Identify which cell holds the provided text, then report its (x, y) central coordinate. 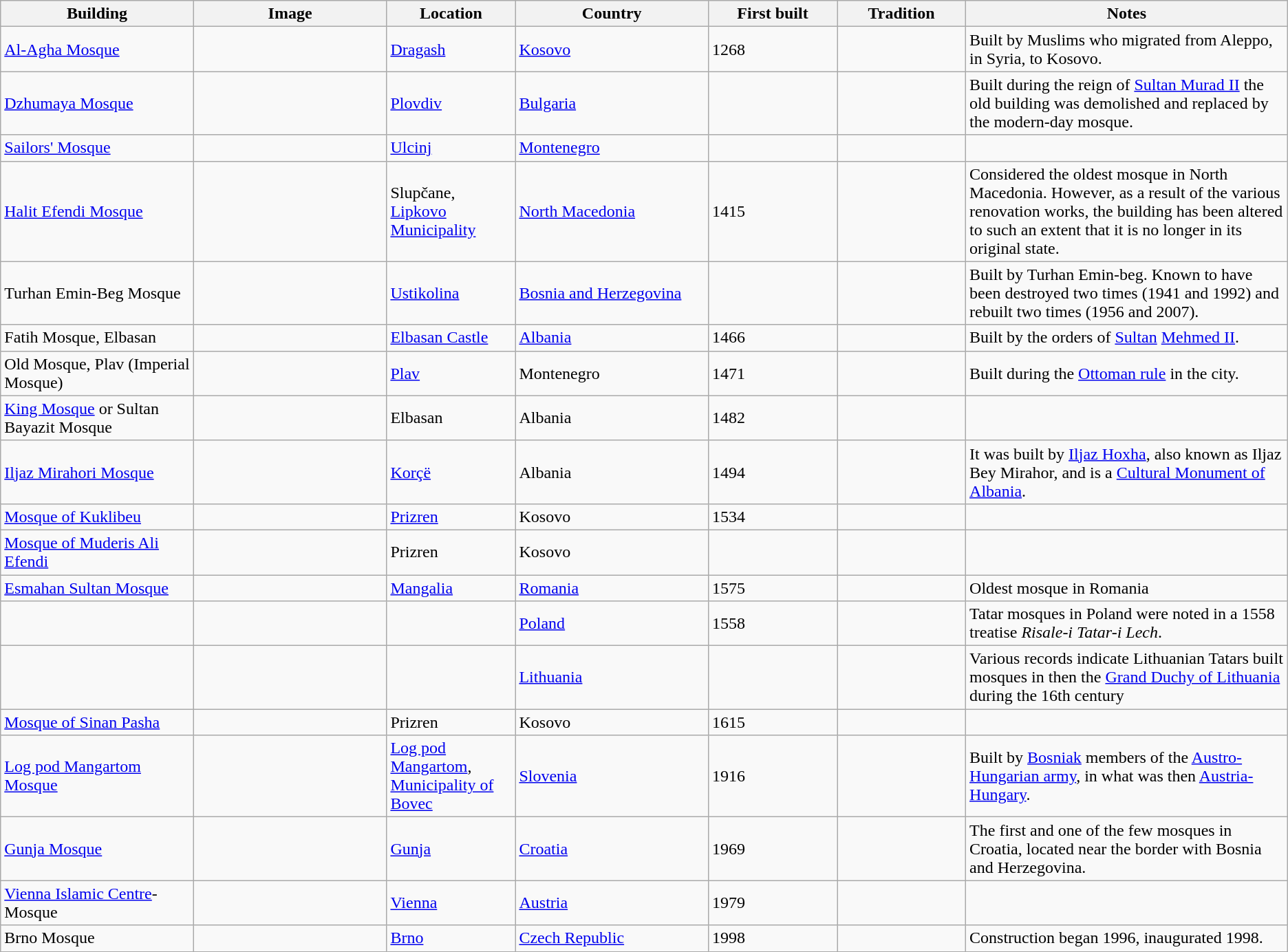
Oldest mosque in Romania (1127, 588)
Built by Turhan Emin-beg. Known to have been destroyed two times (1941 and 1992) and rebuilt two times (1956 and 2007). (1127, 293)
It was built by Iljaz Hoxha, also known as Iljaz Bey Mirahor, and is a Cultural Monument of Albania. (1127, 472)
1415 (772, 211)
1615 (772, 722)
Vienna (451, 902)
Czech Republic (612, 938)
Log pod Mangartom Mosque (98, 776)
Tatar mosques in Poland were noted in a 1558 treatise Risale-i Tatar-i Lech. (1127, 623)
Slovenia (612, 776)
Dzhumaya Mosque (98, 103)
Building (98, 14)
Bulgaria (612, 103)
1494 (772, 472)
Mosque of Sinan Pasha (98, 722)
Poland (612, 623)
Built during the reign of Sultan Murad II the old building was demolished and replaced by the modern-day mosque. (1127, 103)
Bosnia and Herzegovina (612, 293)
The first and one of the few mosques in Croatia, located near the border with Bosnia and Herzegovina. (1127, 849)
1558 (772, 623)
Ustikolina (451, 293)
Plav (451, 373)
Turhan Emin-Beg Mosque (98, 293)
Old Mosque, Plav (Imperial Mosque) (98, 373)
Brno (451, 938)
Halit Efendi Mosque (98, 211)
Tradition (901, 14)
Al-Agha Mosque (98, 50)
Built by the orders of Sultan Mehmed II. (1127, 338)
Built during the Ottoman rule in the city. (1127, 373)
Ulcinj (451, 148)
King Mosque or Sultan Bayazit Mosque (98, 418)
Dragash (451, 50)
1998 (772, 938)
Various records indicate Lithuanian Tatars built mosques in then the Grand Duchy of Lithuania during the 16th century (1127, 678)
Croatia (612, 849)
Built by Muslims who migrated from Aleppo, in Syria, to Kosovo. (1127, 50)
Vienna Islamic Centre-Mosque (98, 902)
Country (612, 14)
Korçë (451, 472)
Slupčane, Lipkovo Municipality (451, 211)
Mosque of Muderis Ali Efendi (98, 552)
Notes (1127, 14)
Log pod Mangartom, Municipality of Bovec (451, 776)
North Macedonia (612, 211)
Lithuania (612, 678)
Elbasan (451, 418)
Sailors' Mosque (98, 148)
First built (772, 14)
1471 (772, 373)
1466 (772, 338)
1575 (772, 588)
Brno Mosque (98, 938)
Gunja Mosque (98, 849)
Iljaz Mirahori Mosque (98, 472)
Esmahan Sultan Mosque (98, 588)
1916 (772, 776)
Austria (612, 902)
Mangalia (451, 588)
Elbasan Castle (451, 338)
Construction began 1996, inaugurated 1998. (1127, 938)
Gunja (451, 849)
Location (451, 14)
1969 (772, 849)
Plovdiv (451, 103)
1482 (772, 418)
1534 (772, 517)
1979 (772, 902)
Image (290, 14)
Mosque of Kuklibeu (98, 517)
1268 (772, 50)
Romania (612, 588)
Built by Bosniak members of the Austro-Hungarian army, in what was then Austria-Hungary. (1127, 776)
Fatih Mosque, Elbasan (98, 338)
